Identify which cell holds the provided text, then report its [x, y] central coordinate. 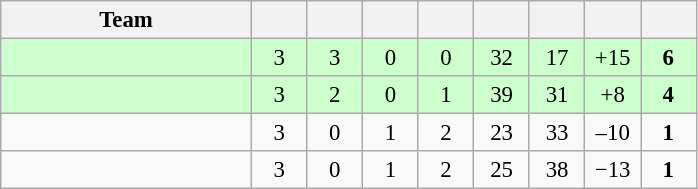
6 [668, 58]
38 [557, 170]
17 [557, 58]
33 [557, 133]
+8 [613, 95]
−13 [613, 170]
4 [668, 95]
32 [502, 58]
31 [557, 95]
25 [502, 170]
23 [502, 133]
+15 [613, 58]
–10 [613, 133]
39 [502, 95]
Team [126, 20]
